Output the (x, y) coordinate of the center of the cell containing the given text.  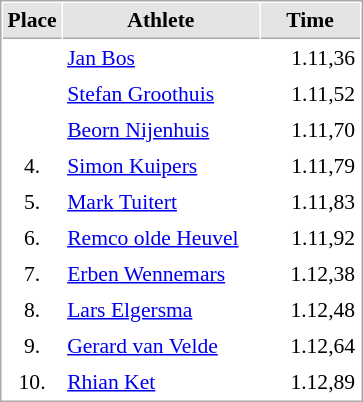
Jan Bos (161, 57)
6. (32, 237)
1.11,92 (310, 237)
1.12,89 (310, 381)
1.12,38 (310, 273)
1.11,83 (310, 201)
Beorn Nijenhuis (161, 129)
1.12,48 (310, 309)
Rhian Ket (161, 381)
1.11,70 (310, 129)
Lars Elgersma (161, 309)
5. (32, 201)
4. (32, 165)
1.11,36 (310, 57)
Mark Tuitert (161, 201)
Remco olde Heuvel (161, 237)
9. (32, 345)
7. (32, 273)
1.11,79 (310, 165)
8. (32, 309)
Athlete (161, 21)
Erben Wennemars (161, 273)
Gerard van Velde (161, 345)
Place (32, 21)
10. (32, 381)
1.12,64 (310, 345)
Simon Kuipers (161, 165)
Stefan Groothuis (161, 93)
Time (310, 21)
1.11,52 (310, 93)
